Pinpoint the cell where the given text exists, returning its (X, Y) midpoint coordinate. 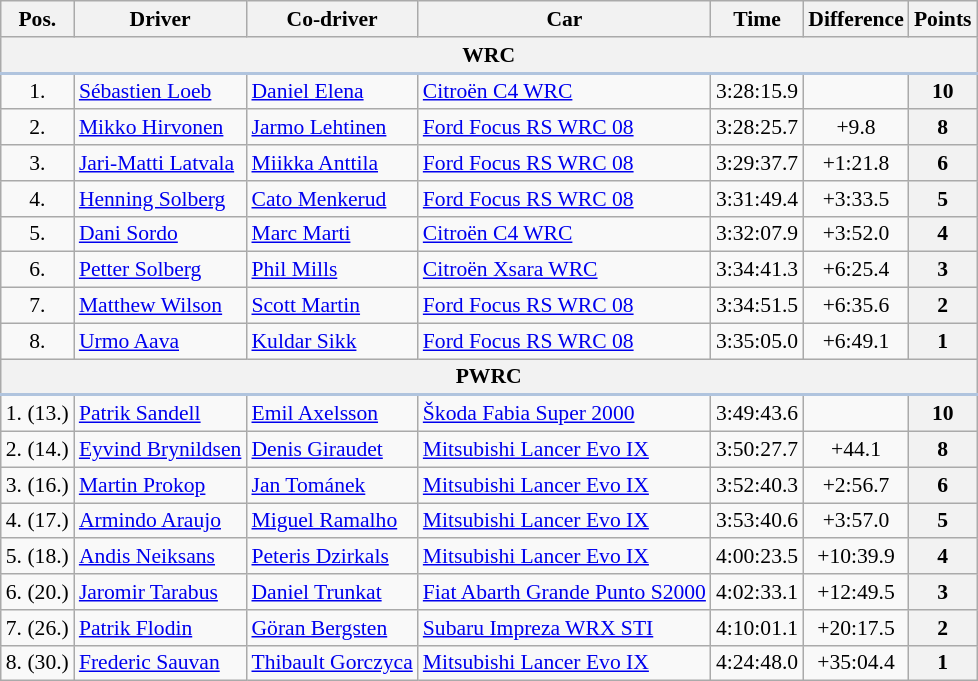
2. (14.) (38, 450)
Andis Neiksans (160, 557)
+6:35.6 (856, 306)
7. (38, 306)
Citroën Xsara WRC (564, 270)
Fiat Abarth Grande Punto S2000 (564, 592)
+6:49.1 (856, 341)
Peteris Dzirkals (332, 557)
Pos. (38, 19)
5. (38, 234)
4:10:01.1 (757, 628)
3:53:40.6 (757, 521)
3:28:25.7 (757, 128)
3. (16.) (38, 485)
Scott Martin (332, 306)
1. (38, 91)
3:49:43.6 (757, 413)
+44.1 (856, 450)
4. (38, 199)
Eyvind Brynildsen (160, 450)
Jarmo Lehtinen (332, 128)
Thibault Gorczyca (332, 663)
6. (38, 270)
WRC (489, 55)
Denis Giraudet (332, 450)
7. (26.) (38, 628)
+9.8 (856, 128)
Jan Tománek (332, 485)
Daniel Elena (332, 91)
Škoda Fabia Super 2000 (564, 413)
Points (943, 19)
8. (38, 341)
Phil Mills (332, 270)
Matthew Wilson (160, 306)
+20:17.5 (856, 628)
+10:39.9 (856, 557)
4. (17.) (38, 521)
+3:52.0 (856, 234)
5. (18.) (38, 557)
Difference (856, 19)
Kuldar Sikk (332, 341)
Frederic Sauvan (160, 663)
4:02:33.1 (757, 592)
Dani Sordo (160, 234)
Armindo Araujo (160, 521)
PWRC (489, 377)
Martin Prokop (160, 485)
Henning Solberg (160, 199)
3:50:27.7 (757, 450)
Miguel Ramalho (332, 521)
3:31:49.4 (757, 199)
6. (20.) (38, 592)
Driver (160, 19)
Jari-Matti Latvala (160, 163)
3. (38, 163)
Car (564, 19)
Jaromir Tarabus (160, 592)
Göran Bergsten (332, 628)
Subaru Impreza WRX STI (564, 628)
3:52:40.3 (757, 485)
+12:49.5 (856, 592)
Urmo Aava (160, 341)
3:34:51.5 (757, 306)
Time (757, 19)
Miikka Anttila (332, 163)
Patrik Flodin (160, 628)
+2:56.7 (856, 485)
Emil Axelsson (332, 413)
+3:33.5 (856, 199)
3:29:37.7 (757, 163)
3:35:05.0 (757, 341)
Cato Menkerud (332, 199)
8. (30.) (38, 663)
Daniel Trunkat (332, 592)
2. (38, 128)
+1:21.8 (856, 163)
Marc Marti (332, 234)
3:34:41.3 (757, 270)
4:00:23.5 (757, 557)
+3:57.0 (856, 521)
Co-driver (332, 19)
Patrik Sandell (160, 413)
3:32:07.9 (757, 234)
Mikko Hirvonen (160, 128)
Petter Solberg (160, 270)
+35:04.4 (856, 663)
4:24:48.0 (757, 663)
Sébastien Loeb (160, 91)
3:28:15.9 (757, 91)
+6:25.4 (856, 270)
1. (13.) (38, 413)
